Locate the cell with the specified text and output its (x, y) center coordinate. 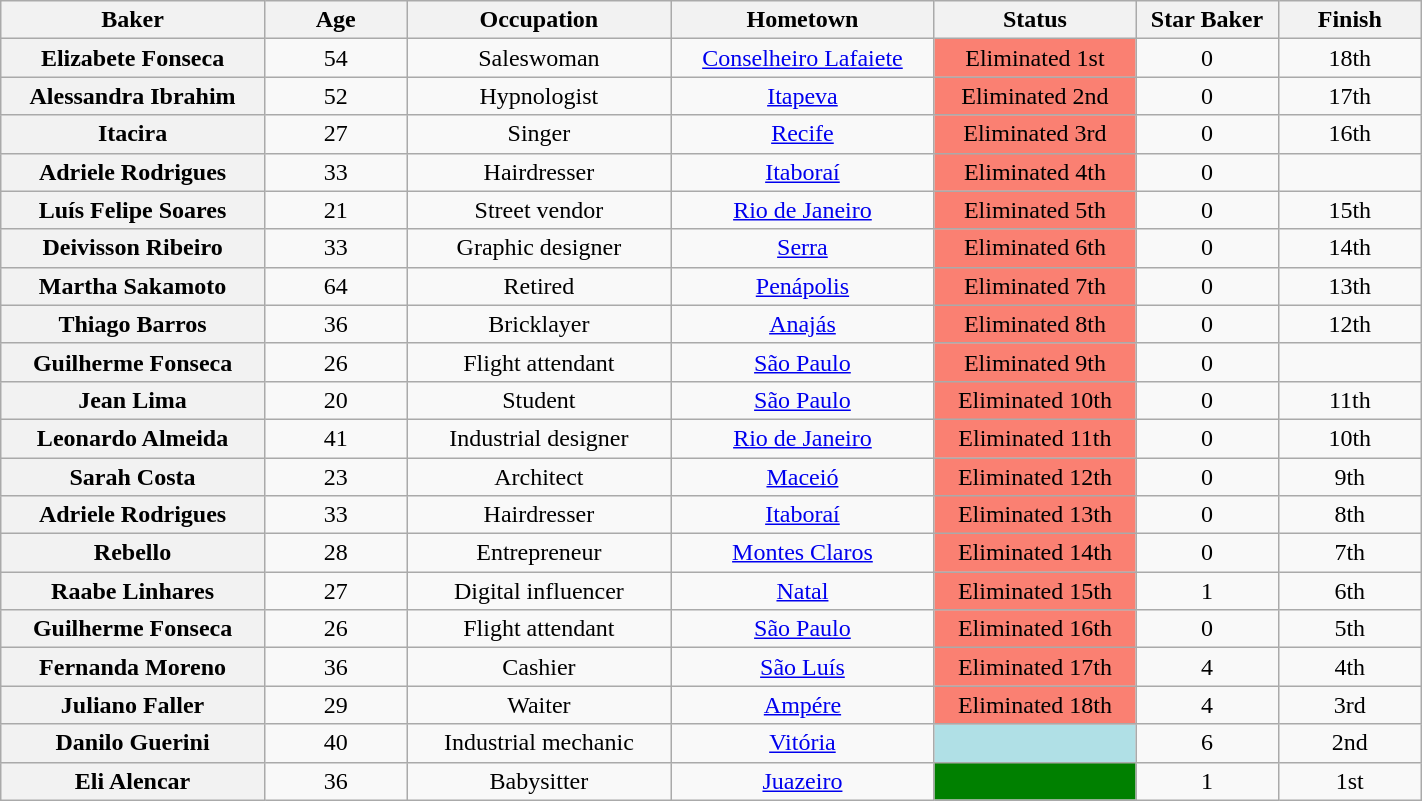
4th (1350, 667)
Raabe Linhares (133, 591)
Conselheiro Lafaiete (803, 58)
Leonardo Almeida (133, 438)
Eliminated 3rd (1034, 134)
17th (1350, 96)
28 (336, 553)
Saleswoman (539, 58)
3rd (1350, 705)
15th (1350, 210)
Eliminated 18th (1034, 705)
Eliminated 8th (1034, 324)
Jean Lima (133, 400)
Juazeiro (803, 781)
Ampére (803, 705)
20 (336, 400)
São Luís (803, 667)
Eliminated 1st (1034, 58)
6 (1208, 743)
Montes Claros (803, 553)
Hypnologist (539, 96)
Alessandra Ibrahim (133, 96)
Deivisson Ribeiro (133, 248)
29 (336, 705)
Rebello (133, 553)
Retired (539, 286)
64 (336, 286)
54 (336, 58)
21 (336, 210)
7th (1350, 553)
Maceió (803, 477)
Student (539, 400)
Elizabete Fonseca (133, 58)
Eliminated 10th (1034, 400)
Eli Alencar (133, 781)
9th (1350, 477)
10th (1350, 438)
Thiago Barros (133, 324)
Eliminated 5th (1034, 210)
1st (1350, 781)
Eliminated 2nd (1034, 96)
Eliminated 9th (1034, 362)
41 (336, 438)
52 (336, 96)
Eliminated 7th (1034, 286)
Waiter (539, 705)
8th (1350, 515)
Eliminated 17th (1034, 667)
Eliminated 4th (1034, 172)
23 (336, 477)
Danilo Guerini (133, 743)
Eliminated 11th (1034, 438)
Fernanda Moreno (133, 667)
Itacira (133, 134)
Status (1034, 20)
Sarah Costa (133, 477)
40 (336, 743)
Eliminated 13th (1034, 515)
6th (1350, 591)
18th (1350, 58)
12th (1350, 324)
14th (1350, 248)
5th (1350, 629)
Vitória (803, 743)
Eliminated 6th (1034, 248)
Industrial mechanic (539, 743)
Star Baker (1208, 20)
Luís Felipe Soares (133, 210)
Recife (803, 134)
Eliminated 14th (1034, 553)
Hometown (803, 20)
Digital influencer (539, 591)
Bricklayer (539, 324)
Occupation (539, 20)
Juliano Faller (133, 705)
2nd (1350, 743)
16th (1350, 134)
Anajás (803, 324)
Natal (803, 591)
Itapeva (803, 96)
Architect (539, 477)
Penápolis (803, 286)
13th (1350, 286)
Age (336, 20)
Singer (539, 134)
Street vendor (539, 210)
Babysitter (539, 781)
Entrepreneur (539, 553)
Martha Sakamoto (133, 286)
Industrial designer (539, 438)
11th (1350, 400)
Eliminated 12th (1034, 477)
Baker (133, 20)
Graphic designer (539, 248)
Finish (1350, 20)
Serra (803, 248)
Cashier (539, 667)
Eliminated 16th (1034, 629)
Eliminated 15th (1034, 591)
